Identify which cell holds the provided text, then report its [X, Y] central coordinate. 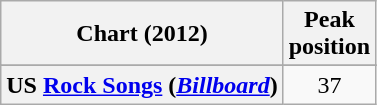
Peakposition [329, 34]
37 [329, 85]
US Rock Songs (Billboard) [142, 85]
Chart (2012) [142, 34]
